For the text-containing cell, return its midpoint in [X, Y] coordinate format. 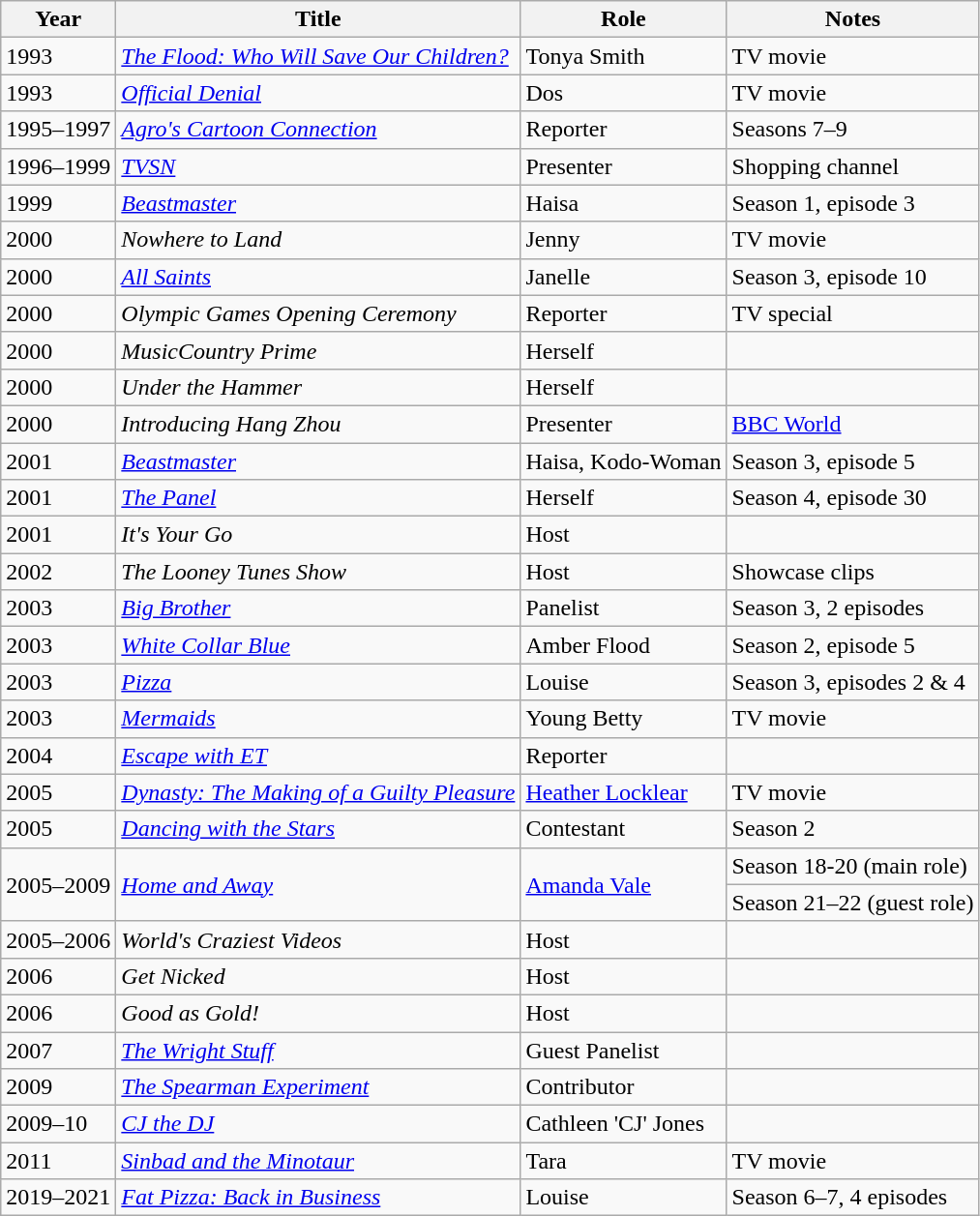
Guest Panelist [623, 1050]
Good as Gold! [318, 1013]
2011 [58, 1161]
Panelist [623, 608]
2004 [58, 756]
World's Craziest Videos [318, 939]
2005–2006 [58, 939]
Showcase clips [853, 572]
Haisa [623, 203]
2009–10 [58, 1124]
Amanda Vale [623, 884]
Season 4, episode 30 [853, 498]
Olympic Games Opening Ceremony [318, 313]
Season 1, episode 3 [853, 203]
Mermaids [318, 719]
Shopping channel [853, 166]
Janelle [623, 277]
Contestant [623, 829]
Season 21–22 (guest role) [853, 903]
Big Brother [318, 608]
Contributor [623, 1087]
Year [58, 19]
Jenny [623, 240]
Fat Pizza: Back in Business [318, 1198]
2007 [58, 1050]
The Panel [318, 498]
Under the Hammer [318, 387]
Sinbad and the Minotaur [318, 1161]
Season 3, episode 5 [853, 461]
Get Nicked [318, 976]
Tara [623, 1161]
Heather Locklear [623, 792]
Agro's Cartoon Connection [318, 130]
Pizza [318, 682]
1996–1999 [58, 166]
BBC World [853, 424]
Escape with ET [318, 756]
Home and Away [318, 884]
All Saints [318, 277]
TV special [853, 313]
Season 6–7, 4 episodes [853, 1198]
Haisa, Kodo-Woman [623, 461]
Amber Flood [623, 645]
Nowhere to Land [318, 240]
Official Denial [318, 93]
Seasons 7–9 [853, 130]
The Flood: Who Will Save Our Children? [318, 56]
Cathleen 'CJ' Jones [623, 1124]
2009 [58, 1087]
Introducing Hang Zhou [318, 424]
Dos [623, 93]
2005–2009 [58, 884]
1995–1997 [58, 130]
Season 3, episode 10 [853, 277]
Role [623, 19]
Season 2, episode 5 [853, 645]
The Looney Tunes Show [318, 572]
The Wright Stuff [318, 1050]
Season 2 [853, 829]
2002 [58, 572]
It's Your Go [318, 535]
Tonya Smith [623, 56]
Young Betty [623, 719]
The Spearman Experiment [318, 1087]
2019–2021 [58, 1198]
CJ the DJ [318, 1124]
Notes [853, 19]
Dynasty: The Making of a Guilty Pleasure [318, 792]
Season 18-20 (main role) [853, 866]
Season 3, 2 episodes [853, 608]
Dancing with the Stars [318, 829]
TVSN [318, 166]
White Collar Blue [318, 645]
1999 [58, 203]
MusicCountry Prime [318, 350]
Season 3, episodes 2 & 4 [853, 682]
Title [318, 19]
